Pinpoint the cell where the given text exists, returning its (x, y) midpoint coordinate. 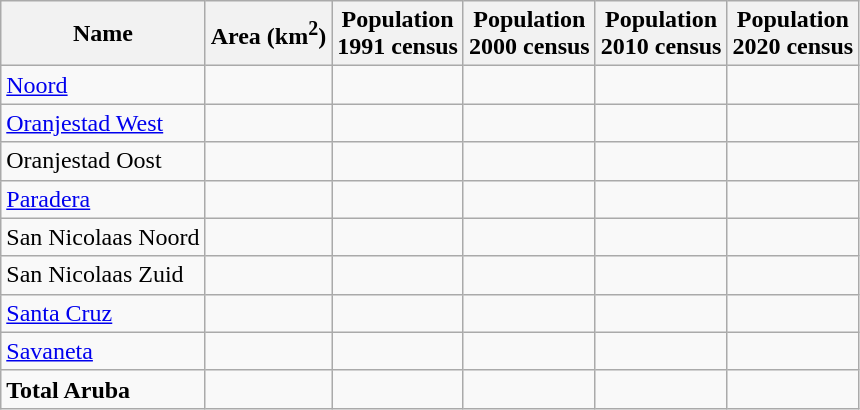
Oranjestad West (103, 123)
Oranjestad Oost (103, 161)
Santa Cruz (103, 313)
Population 2000 census (529, 34)
Paradera (103, 199)
Area (km2) (268, 34)
Name (103, 34)
Savaneta (103, 351)
Population 2010 census (661, 34)
Population 1991 census (398, 34)
Noord (103, 85)
Population 2020 census (793, 34)
Total Aruba (103, 389)
San Nicolaas Noord (103, 237)
San Nicolaas Zuid (103, 275)
